Find where the given text appears and provide that cell's center as (x, y) coordinate. 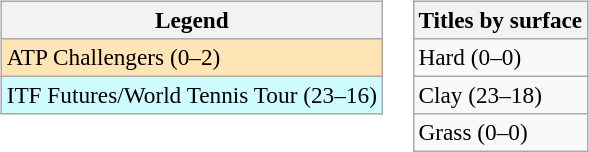
Hard (0–0) (500, 57)
Legend (192, 20)
Grass (0–0) (500, 133)
Titles by surface (500, 20)
ATP Challengers (0–2) (192, 57)
ITF Futures/World Tennis Tour (23–16) (192, 95)
Clay (23–18) (500, 95)
